Extract the [X, Y] coordinate from the center of the cell holding the provided text.  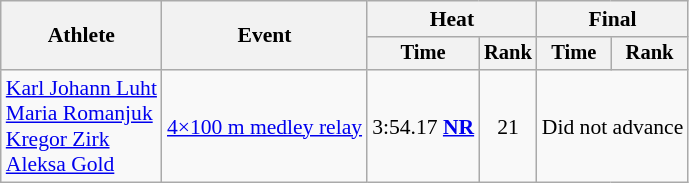
Did not advance [613, 126]
Athlete [82, 36]
Heat [452, 19]
Final [613, 19]
21 [508, 126]
3:54.17 NR [423, 126]
4×100 m medley relay [264, 126]
Event [264, 36]
Karl Johann LuhtMaria RomanjukKregor ZirkAleksa Gold [82, 126]
